For the text-containing cell, return its midpoint in [x, y] coordinate format. 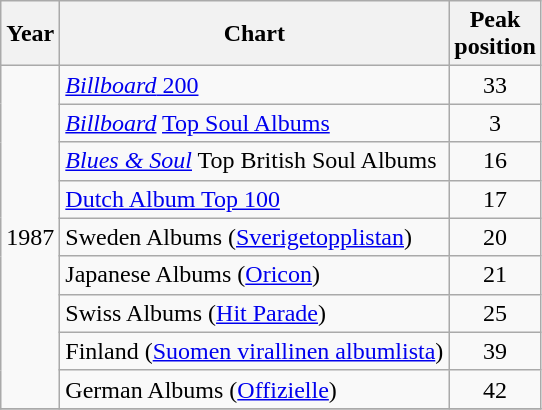
21 [495, 275]
16 [495, 161]
Billboard Top Soul Albums [254, 123]
Billboard 200 [254, 85]
Finland (Suomen virallinen albumlista) [254, 351]
Dutch Album Top 100 [254, 199]
Year [30, 34]
33 [495, 85]
3 [495, 123]
1987 [30, 238]
German Albums (Offizielle) [254, 389]
20 [495, 237]
Swiss Albums (Hit Parade) [254, 313]
39 [495, 351]
Blues & Soul Top British Soul Albums [254, 161]
42 [495, 389]
Japanese Albums (Oricon) [254, 275]
17 [495, 199]
Chart [254, 34]
25 [495, 313]
Sweden Albums (Sverigetopplistan) [254, 237]
Peakposition [495, 34]
